Find where the given text appears and provide that cell's center as [X, Y] coordinate. 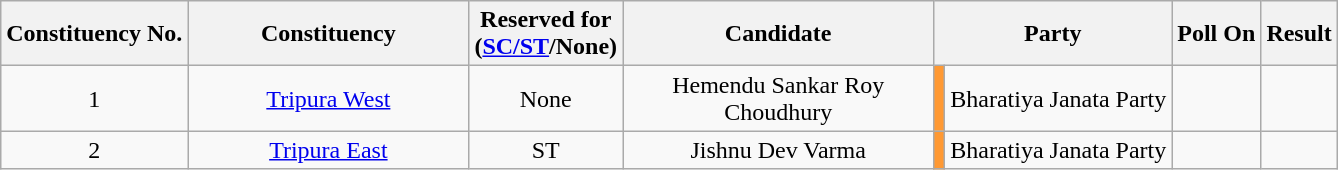
Tripura West [328, 98]
Constituency No. [94, 34]
Candidate [778, 34]
None [546, 98]
Constituency [328, 34]
Poll On [1216, 34]
1 [94, 98]
2 [94, 150]
Reserved for(SC/ST/None) [546, 34]
Hemendu Sankar Roy Choudhury [778, 98]
Party [1053, 34]
ST [546, 150]
Tripura East [328, 150]
Result [1299, 34]
Jishnu Dev Varma [778, 150]
